Provide the [X, Y] coordinate of the cell's center where the given text is located.  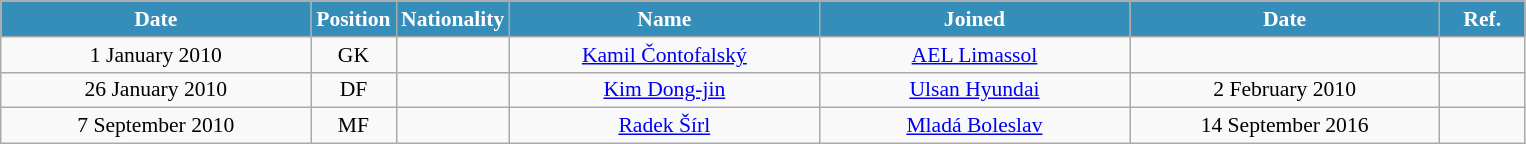
Ref. [1482, 19]
1 January 2010 [156, 55]
26 January 2010 [156, 90]
MF [354, 126]
GK [354, 55]
7 September 2010 [156, 126]
Nationality [452, 19]
Joined [974, 19]
Ulsan Hyundai [974, 90]
2 February 2010 [1285, 90]
Kim Dong-jin [664, 90]
AEL Limassol [974, 55]
Position [354, 19]
14 September 2016 [1285, 126]
Name [664, 19]
Radek Šírl [664, 126]
Kamil Čontofalský [664, 55]
DF [354, 90]
Mladá Boleslav [974, 126]
